Capture the cell that displays the provided text and extract its [X, Y] central coordinate. 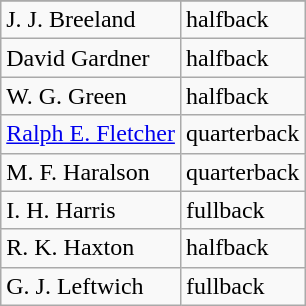
M. F. Haralson [91, 172]
J. J. Breeland [91, 20]
R. K. Haxton [91, 248]
Ralph E. Fletcher [91, 134]
W. G. Green [91, 96]
David Gardner [91, 58]
G. J. Leftwich [91, 286]
I. H. Harris [91, 210]
